Capture the cell that displays the provided text and extract its (x, y) central coordinate. 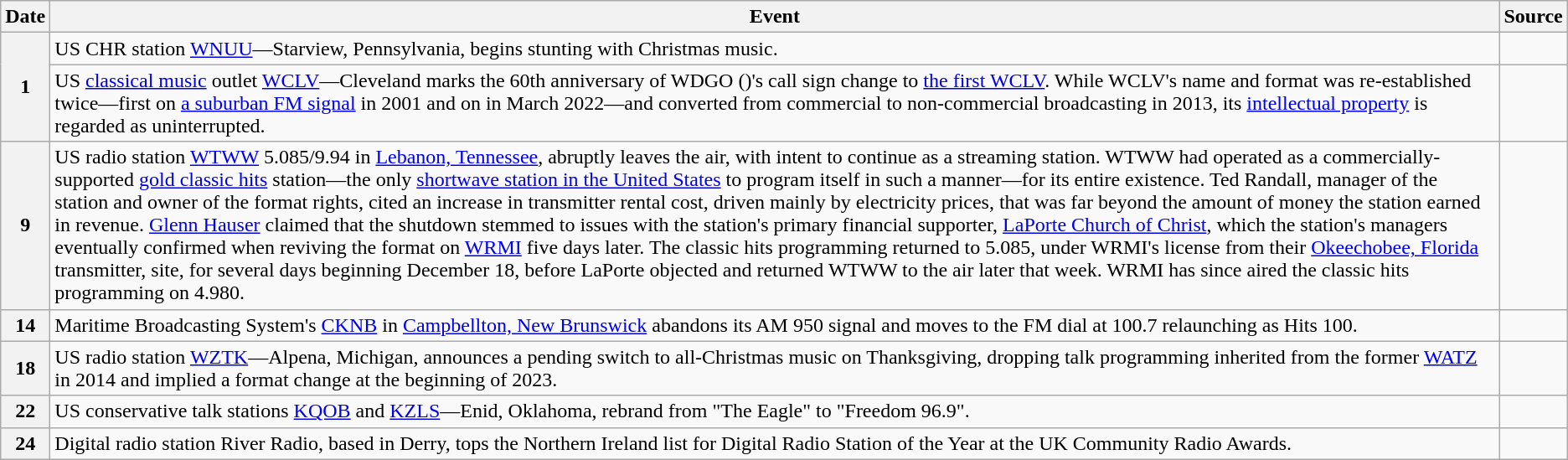
22 (25, 411)
18 (25, 369)
Date (25, 17)
US conservative talk stations KQOB and KZLS—Enid, Oklahoma, rebrand from "The Eagle" to "Freedom 96.9". (775, 411)
1 (25, 87)
14 (25, 325)
US CHR station WNUU—Starview, Pennsylvania, begins stunting with Christmas music. (775, 49)
9 (25, 225)
Source (1533, 17)
24 (25, 443)
Event (775, 17)
